Identify which cell holds the provided text, then report its [x, y] central coordinate. 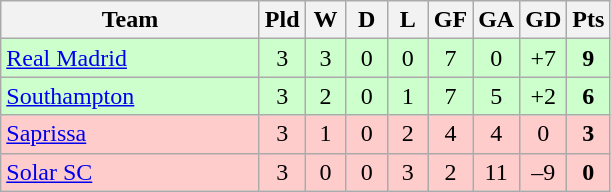
Southampton [130, 96]
Pts [588, 20]
GA [496, 20]
W [326, 20]
Solar SC [130, 172]
Real Madrid [130, 58]
11 [496, 172]
9 [588, 58]
D [366, 20]
Pld [282, 20]
Team [130, 20]
GF [450, 20]
Saprissa [130, 134]
GD [544, 20]
L [408, 20]
5 [496, 96]
+7 [544, 58]
–9 [544, 172]
+2 [544, 96]
6 [588, 96]
